Scan for the cell matching the given text and deliver its [x, y] coordinate at center. 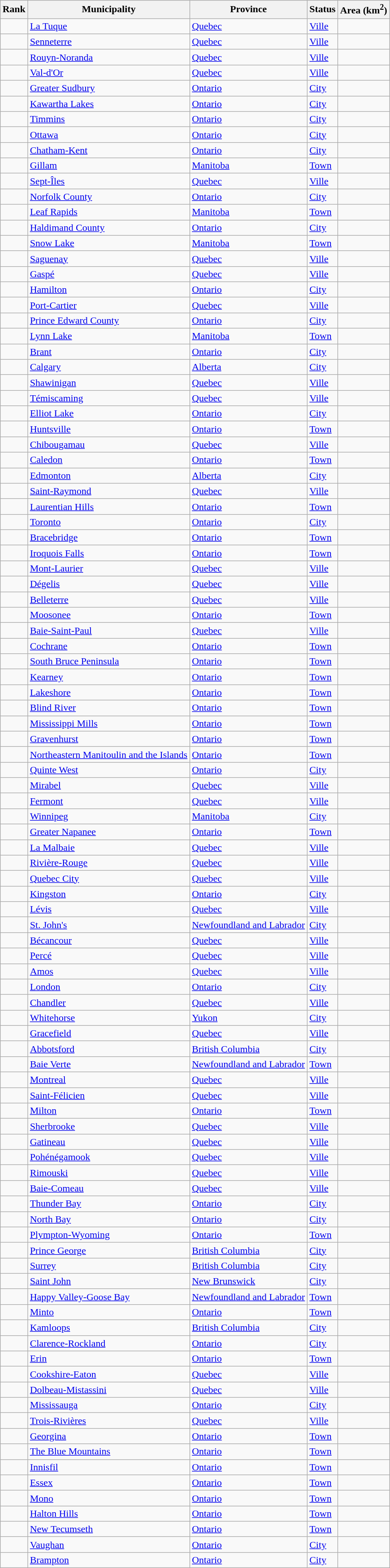
Lakeshore [109, 692]
Saint-Félicien [109, 1095]
Greater Napanee [109, 832]
Huntsville [109, 429]
Kawartha Lakes [109, 104]
Saint John [109, 1281]
Lynn Lake [109, 336]
Milton [109, 1111]
Whitehorse [109, 1018]
Greater Sudbury [109, 88]
Amos [109, 971]
Erin [109, 1359]
Rimouski [109, 1173]
Iroquois Falls [109, 553]
Elliot Lake [109, 414]
Cochrane [109, 646]
Ottawa [109, 135]
Essex [109, 1483]
Winnipeg [109, 816]
Clarence-Rockland [109, 1343]
Fermont [109, 801]
Timmins [109, 119]
Chatham-Kent [109, 150]
Gatineau [109, 1142]
Mirabel [109, 785]
Baie-Comeau [109, 1188]
Gillam [109, 166]
Chibougamau [109, 445]
Rivière-Rouge [109, 863]
The Blue Mountains [109, 1452]
Pohénégamook [109, 1157]
Status [323, 10]
Snow Lake [109, 243]
Shawinigan [109, 383]
Mont-Laurier [109, 568]
Surrey [109, 1266]
Minto [109, 1312]
Quinte West [109, 770]
Quebec City [109, 878]
Prince Edward County [109, 320]
London [109, 987]
Province [248, 10]
Brant [109, 352]
Halton Hills [109, 1513]
Leaf Rapids [109, 212]
Kearney [109, 677]
La Tuque [109, 26]
Mississauga [109, 1405]
Chandler [109, 1002]
Abbotsford [109, 1049]
Georgina [109, 1436]
St. John's [109, 925]
Gracefield [109, 1033]
Moosonee [109, 615]
La Malbaie [109, 848]
Northeastern Manitoulin and the Islands [109, 754]
Montreal [109, 1080]
Edmonton [109, 475]
Municipality [109, 10]
Gaspé [109, 274]
Dégelis [109, 584]
Kamloops [109, 1328]
Belleterre [109, 600]
Happy Valley-Goose Bay [109, 1296]
Dolbeau-Mistassini [109, 1390]
Rouyn-Noranda [109, 57]
Innisfil [109, 1467]
Saint-Raymond [109, 491]
Bécancour [109, 940]
Area (km2) [364, 10]
Yukon [248, 1018]
Calgary [109, 367]
South Bruce Peninsula [109, 661]
Percé [109, 956]
Sept-Îles [109, 181]
Laurentian Hills [109, 506]
Gravenhurst [109, 739]
Kingston [109, 894]
Témiscaming [109, 398]
Val-d'Or [109, 72]
Brampton [109, 1560]
Bracebridge [109, 537]
Mississippi Mills [109, 723]
Trois-Rivières [109, 1421]
Port-Cartier [109, 305]
Saguenay [109, 258]
Hamilton [109, 289]
Rank [14, 10]
Cookshire-Eaton [109, 1374]
Senneterre [109, 42]
Baie-Saint-Paul [109, 631]
Sherbrooke [109, 1126]
Vaughan [109, 1544]
Toronto [109, 522]
Caledon [109, 460]
Norfolk County [109, 197]
Plympton-Wyoming [109, 1235]
Baie Verte [109, 1064]
Thunder Bay [109, 1204]
Mono [109, 1498]
Blind River [109, 708]
Lévis [109, 909]
Prince George [109, 1250]
North Bay [109, 1219]
Haldimand County [109, 228]
New Tecumseth [109, 1529]
New Brunswick [248, 1281]
